For the text-containing cell, return its midpoint in (x, y) coordinate format. 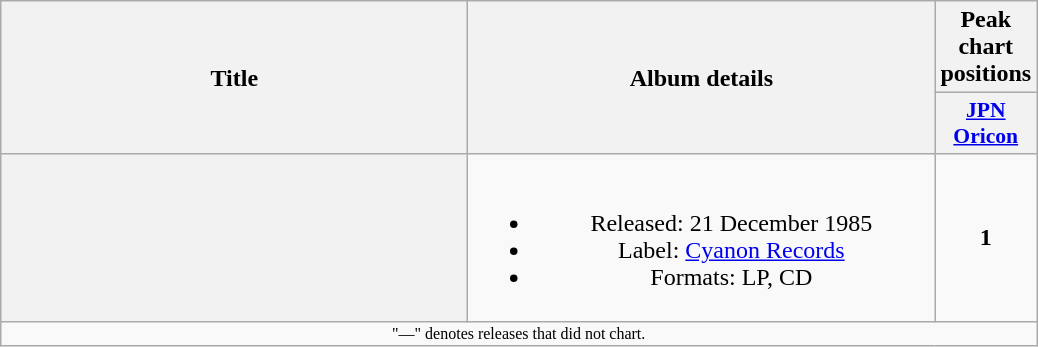
"—" denotes releases that did not chart. (519, 333)
Released: 21 December 1985Label: Cyanon RecordsFormats: LP, CD (702, 238)
Album details (702, 78)
JPNOricon (986, 124)
Title (234, 78)
1 (986, 238)
Peakchartpositions (986, 47)
